For the text-containing cell, return its midpoint in [x, y] coordinate format. 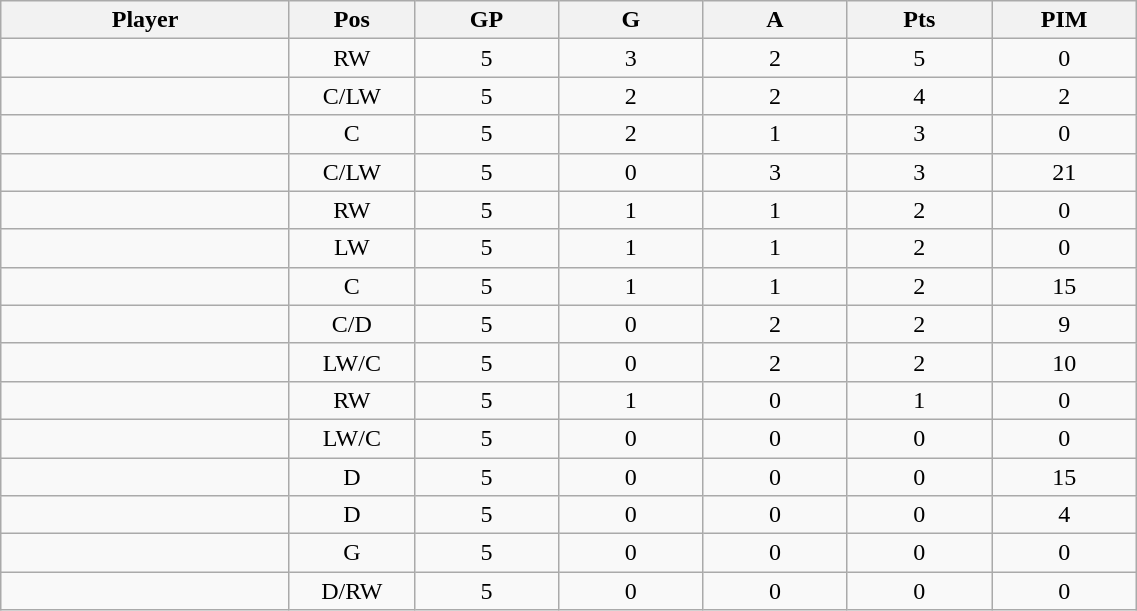
C/D [352, 324]
Player [146, 20]
9 [1064, 324]
D/RW [352, 591]
LW [352, 248]
GP [486, 20]
10 [1064, 362]
PIM [1064, 20]
A [775, 20]
Pts [919, 20]
21 [1064, 172]
Pos [352, 20]
